Return (x, y) of the center of cell containing provided text 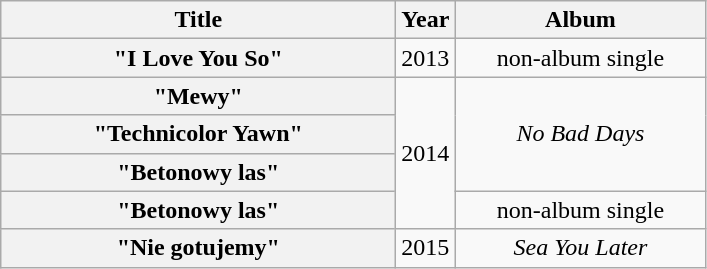
"Technicolor Yawn" (198, 134)
Year (426, 20)
2015 (426, 248)
"Nie gotujemy" (198, 248)
"Mewy" (198, 96)
2013 (426, 58)
2014 (426, 153)
No Bad Days (580, 134)
Title (198, 20)
Album (580, 20)
Sea You Later (580, 248)
"I Love You So" (198, 58)
